Pinpoint the cell where the given text exists, returning its [X, Y] midpoint coordinate. 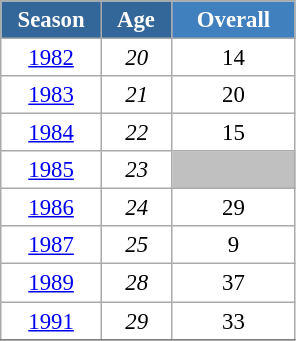
37 [234, 283]
25 [136, 245]
1991 [52, 321]
Season [52, 20]
1984 [52, 133]
9 [234, 245]
Overall [234, 20]
24 [136, 208]
1982 [52, 58]
1985 [52, 170]
23 [136, 170]
21 [136, 95]
1989 [52, 283]
1983 [52, 95]
33 [234, 321]
14 [234, 58]
1986 [52, 208]
22 [136, 133]
Age [136, 20]
1987 [52, 245]
28 [136, 283]
15 [234, 133]
